Return the (x, y) coordinate for the center point of the cell that contains the specified text.  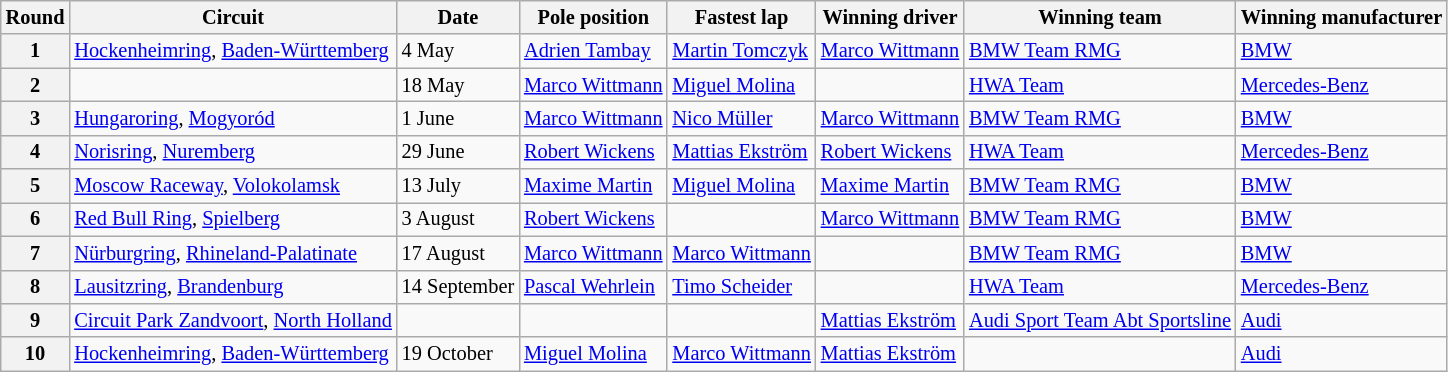
Moscow Raceway, Volokolamsk (232, 186)
13 July (458, 186)
4 (36, 152)
Round (36, 17)
3 August (458, 219)
Red Bull Ring, Spielberg (232, 219)
1 (36, 51)
Nico Müller (741, 118)
4 May (458, 51)
1 June (458, 118)
10 (36, 354)
6 (36, 219)
Martin Tomczyk (741, 51)
Audi Sport Team Abt Sportsline (1100, 320)
7 (36, 253)
Winning team (1100, 17)
Nürburgring, Rhineland-Palatinate (232, 253)
Circuit Park Zandvoort, North Holland (232, 320)
Winning manufacturer (1342, 17)
Adrien Tambay (593, 51)
Pole position (593, 17)
Timo Scheider (741, 287)
Fastest lap (741, 17)
19 October (458, 354)
3 (36, 118)
Date (458, 17)
Norisring, Nuremberg (232, 152)
9 (36, 320)
Circuit (232, 17)
Lausitzring, Brandenburg (232, 287)
Winning driver (890, 17)
5 (36, 186)
18 May (458, 85)
14 September (458, 287)
8 (36, 287)
2 (36, 85)
17 August (458, 253)
Pascal Wehrlein (593, 287)
29 June (458, 152)
Hungaroring, Mogyoród (232, 118)
